Return [x, y] of the center of cell containing provided text 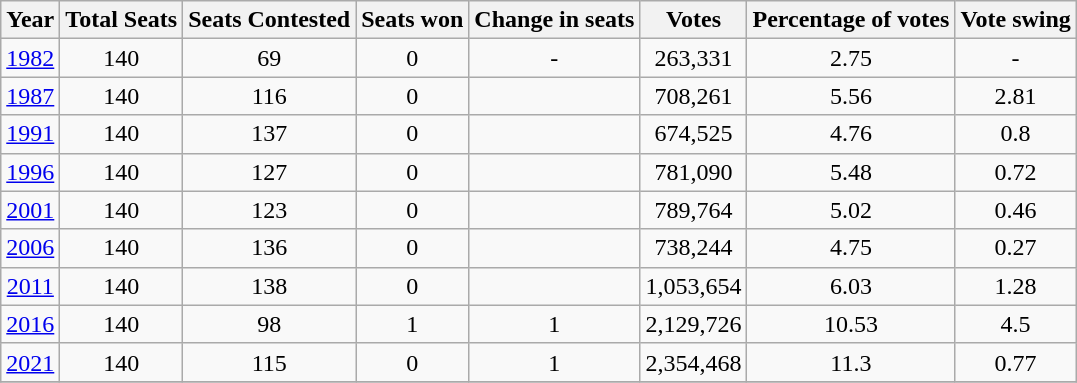
0.27 [1016, 248]
2016 [30, 324]
0.8 [1016, 134]
127 [270, 172]
2.81 [1016, 96]
137 [270, 134]
Total Seats [122, 20]
6.03 [851, 286]
2011 [30, 286]
Votes [694, 20]
10.53 [851, 324]
1.28 [1016, 286]
789,764 [694, 210]
123 [270, 210]
2021 [30, 362]
781,090 [694, 172]
1987 [30, 96]
2006 [30, 248]
Year [30, 20]
5.02 [851, 210]
1996 [30, 172]
0.77 [1016, 362]
136 [270, 248]
674,525 [694, 134]
4.75 [851, 248]
2,354,468 [694, 362]
5.56 [851, 96]
1991 [30, 134]
1,053,654 [694, 286]
0.72 [1016, 172]
98 [270, 324]
1982 [30, 58]
Seats Contested [270, 20]
263,331 [694, 58]
Vote swing [1016, 20]
138 [270, 286]
116 [270, 96]
Change in seats [554, 20]
2001 [30, 210]
4.76 [851, 134]
11.3 [851, 362]
738,244 [694, 248]
5.48 [851, 172]
708,261 [694, 96]
Percentage of votes [851, 20]
115 [270, 362]
69 [270, 58]
Seats won [412, 20]
2,129,726 [694, 324]
2.75 [851, 58]
4.5 [1016, 324]
0.46 [1016, 210]
